Capture the cell that displays the provided text and extract its (x, y) central coordinate. 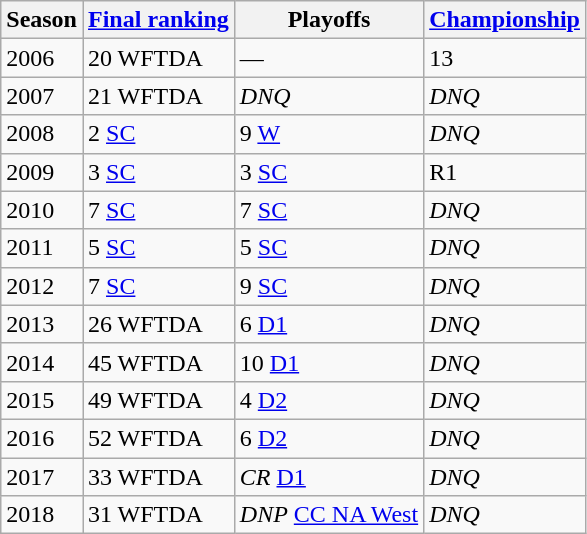
CR D1 (328, 477)
6 D2 (328, 438)
2009 (42, 172)
2011 (42, 248)
2017 (42, 477)
33 WFTDA (158, 477)
R1 (505, 172)
21 WFTDA (158, 96)
9 SC (328, 286)
2007 (42, 96)
2012 (42, 286)
2016 (42, 438)
DNP CC NA West (328, 515)
13 (505, 58)
Playoffs (328, 20)
Final ranking (158, 20)
4 D2 (328, 400)
2015 (42, 400)
49 WFTDA (158, 400)
2013 (42, 324)
45 WFTDA (158, 362)
20 WFTDA (158, 58)
10 D1 (328, 362)
2008 (42, 134)
26 WFTDA (158, 324)
2014 (42, 362)
2 SC (158, 134)
6 D1 (328, 324)
— (328, 58)
2006 (42, 58)
31 WFTDA (158, 515)
2018 (42, 515)
9 W (328, 134)
Championship (505, 20)
2010 (42, 210)
52 WFTDA (158, 438)
Season (42, 20)
